Determine the [x, y] coordinate at the center of the cell enclosing the given text.  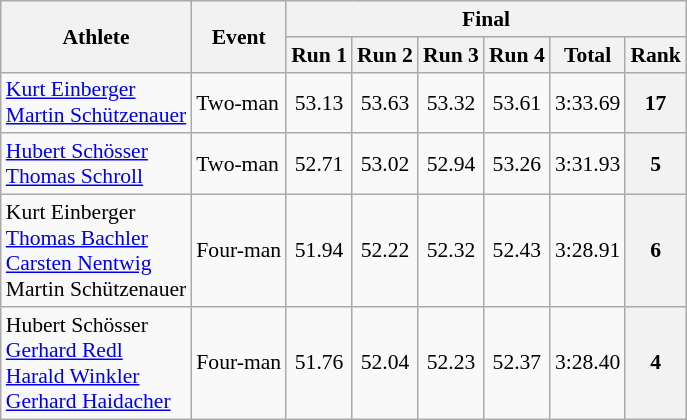
Final [486, 19]
6 [656, 251]
52.43 [517, 251]
Rank [656, 55]
53.02 [385, 164]
52.37 [517, 363]
Run 4 [517, 55]
Run 3 [451, 55]
Total [588, 55]
52.23 [451, 363]
Athlete [96, 36]
53.26 [517, 164]
4 [656, 363]
Kurt EinbergerThomas BachlerCarsten NentwigMartin Schützenauer [96, 251]
51.76 [319, 363]
53.32 [451, 102]
Event [238, 36]
52.04 [385, 363]
3:33.69 [588, 102]
52.71 [319, 164]
53.61 [517, 102]
5 [656, 164]
53.63 [385, 102]
Hubert SchösserThomas Schroll [96, 164]
51.94 [319, 251]
52.94 [451, 164]
52.32 [451, 251]
53.13 [319, 102]
3:28.91 [588, 251]
17 [656, 102]
3:31.93 [588, 164]
Hubert SchösserGerhard RedlHarald WinklerGerhard Haidacher [96, 363]
Run 2 [385, 55]
Run 1 [319, 55]
Kurt EinbergerMartin Schützenauer [96, 102]
52.22 [385, 251]
3:28.40 [588, 363]
